Identify which cell holds the provided text, then report its (X, Y) central coordinate. 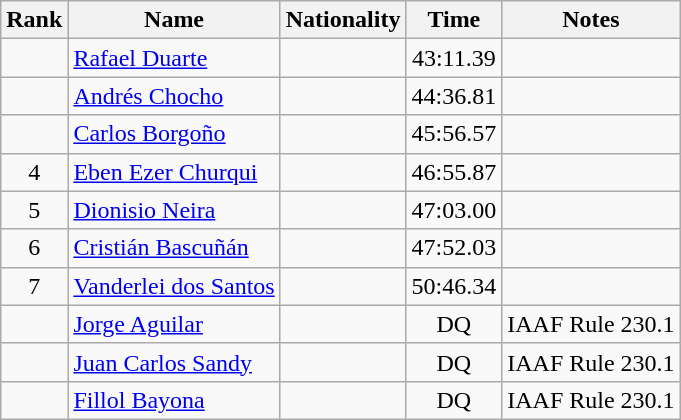
Time (454, 20)
44:36.81 (454, 96)
Jorge Aguilar (174, 324)
Vanderlei dos Santos (174, 286)
Eben Ezer Churqui (174, 172)
47:52.03 (454, 248)
Name (174, 20)
7 (34, 286)
Nationality (343, 20)
Dionisio Neira (174, 210)
47:03.00 (454, 210)
Cristián Bascuñán (174, 248)
46:55.87 (454, 172)
Notes (591, 20)
50:46.34 (454, 286)
Juan Carlos Sandy (174, 362)
Rank (34, 20)
Rafael Duarte (174, 58)
5 (34, 210)
Andrés Chocho (174, 96)
Fillol Bayona (174, 400)
6 (34, 248)
Carlos Borgoño (174, 134)
43:11.39 (454, 58)
4 (34, 172)
45:56.57 (454, 134)
